Detect which cell encompasses the target text, then output its [x, y] center coordinate. 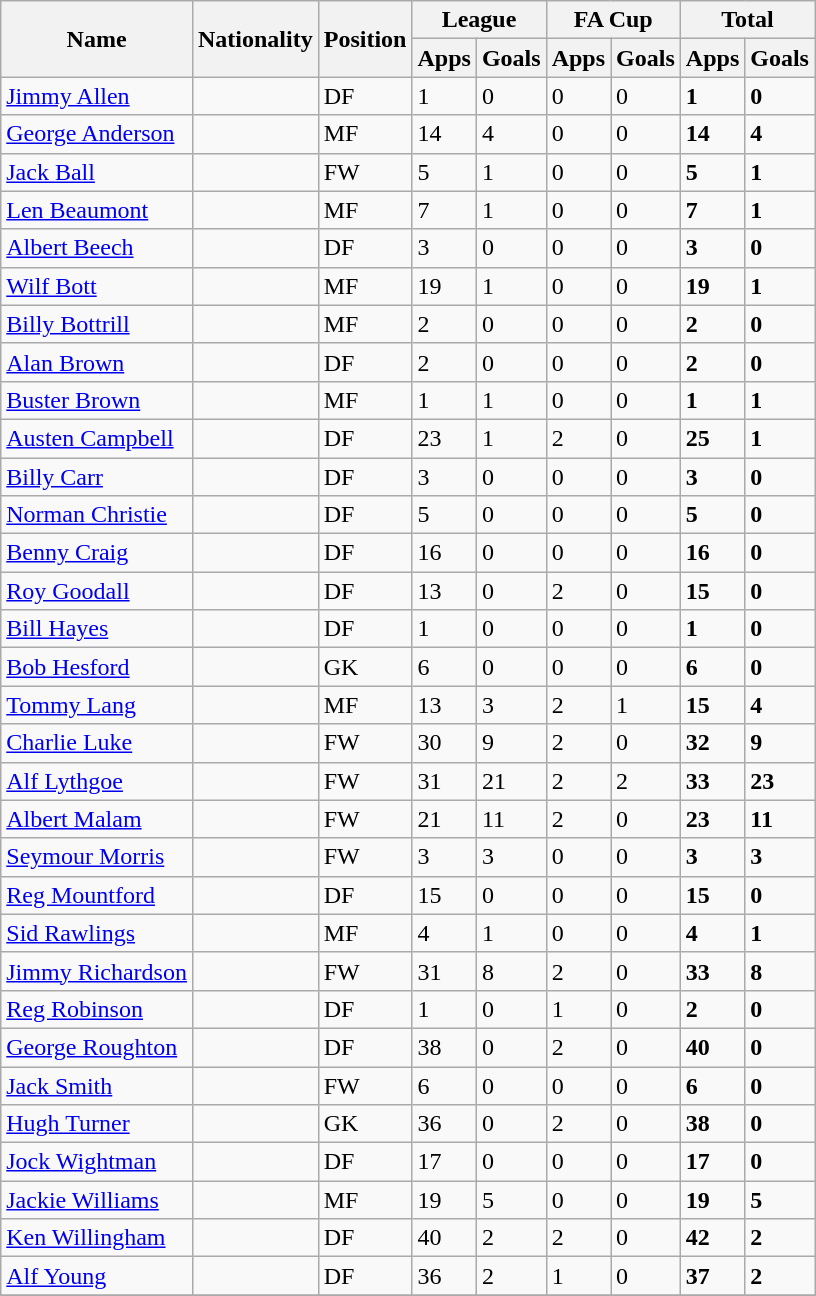
Nationality [255, 39]
Position [365, 39]
Name [97, 39]
37 [712, 1276]
Hugh Turner [97, 1124]
Alan Brown [97, 362]
Jock Wightman [97, 1162]
Wilf Bott [97, 286]
Len Beaumont [97, 210]
Jimmy Richardson [97, 971]
Benny Craig [97, 553]
League [479, 20]
Ken Willingham [97, 1238]
Billy Carr [97, 477]
Roy Goodall [97, 591]
FA Cup [613, 20]
Buster Brown [97, 400]
Bob Hesford [97, 667]
Jack Smith [97, 1085]
Alf Lythgoe [97, 781]
42 [712, 1238]
Albert Malam [97, 819]
32 [712, 743]
Billy Bottrill [97, 324]
George Roughton [97, 1047]
George Anderson [97, 134]
Jimmy Allen [97, 96]
Bill Hayes [97, 629]
Reg Robinson [97, 1009]
Reg Mountford [97, 895]
Jackie Williams [97, 1200]
Jack Ball [97, 172]
Tommy Lang [97, 705]
25 [712, 438]
Sid Rawlings [97, 933]
Norman Christie [97, 515]
Charlie Luke [97, 743]
Total [747, 20]
Alf Young [97, 1276]
Seymour Morris [97, 857]
Albert Beech [97, 248]
30 [444, 743]
Austen Campbell [97, 438]
